Output the [x, y] coordinate of the center of the cell containing the given text.  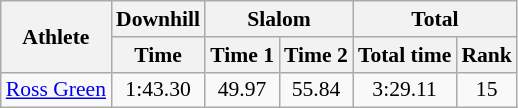
Downhill [158, 19]
15 [486, 90]
49.97 [242, 90]
Rank [486, 55]
55.84 [316, 90]
Total time [404, 55]
Total [435, 19]
Athlete [56, 36]
Slalom [279, 19]
Time 1 [242, 55]
Time [158, 55]
Time 2 [316, 55]
3:29.11 [404, 90]
1:43.30 [158, 90]
Ross Green [56, 90]
